Determine the (x, y) coordinate at the center of the cell enclosing the given text.  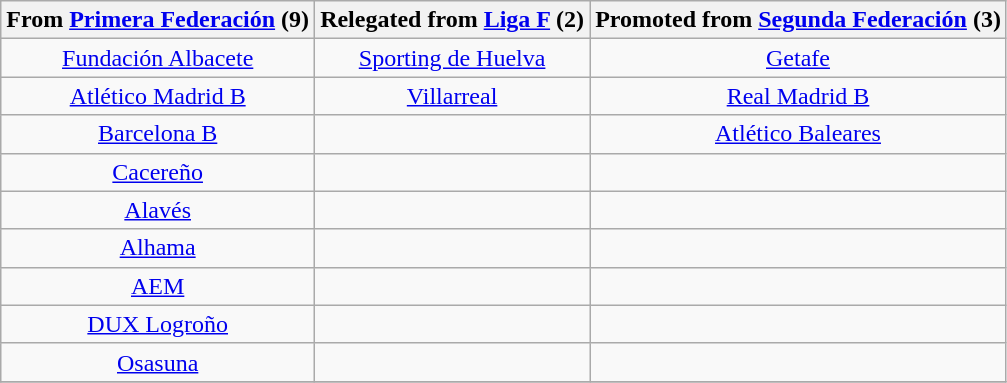
Cacereño (158, 172)
AEM (158, 286)
Alhama (158, 248)
Relegated from Liga F (2) (452, 20)
Osasuna (158, 362)
Barcelona B (158, 134)
Atlético Baleares (798, 134)
Sporting de Huelva (452, 58)
Real Madrid B (798, 96)
Getafe (798, 58)
Atlético Madrid B (158, 96)
Villarreal (452, 96)
From Primera Federación (9) (158, 20)
Fundación Albacete (158, 58)
Promoted from Segunda Federación (3) (798, 20)
Alavés (158, 210)
DUX Logroño (158, 324)
